Locate the cell with the specified text and output its [x, y] center coordinate. 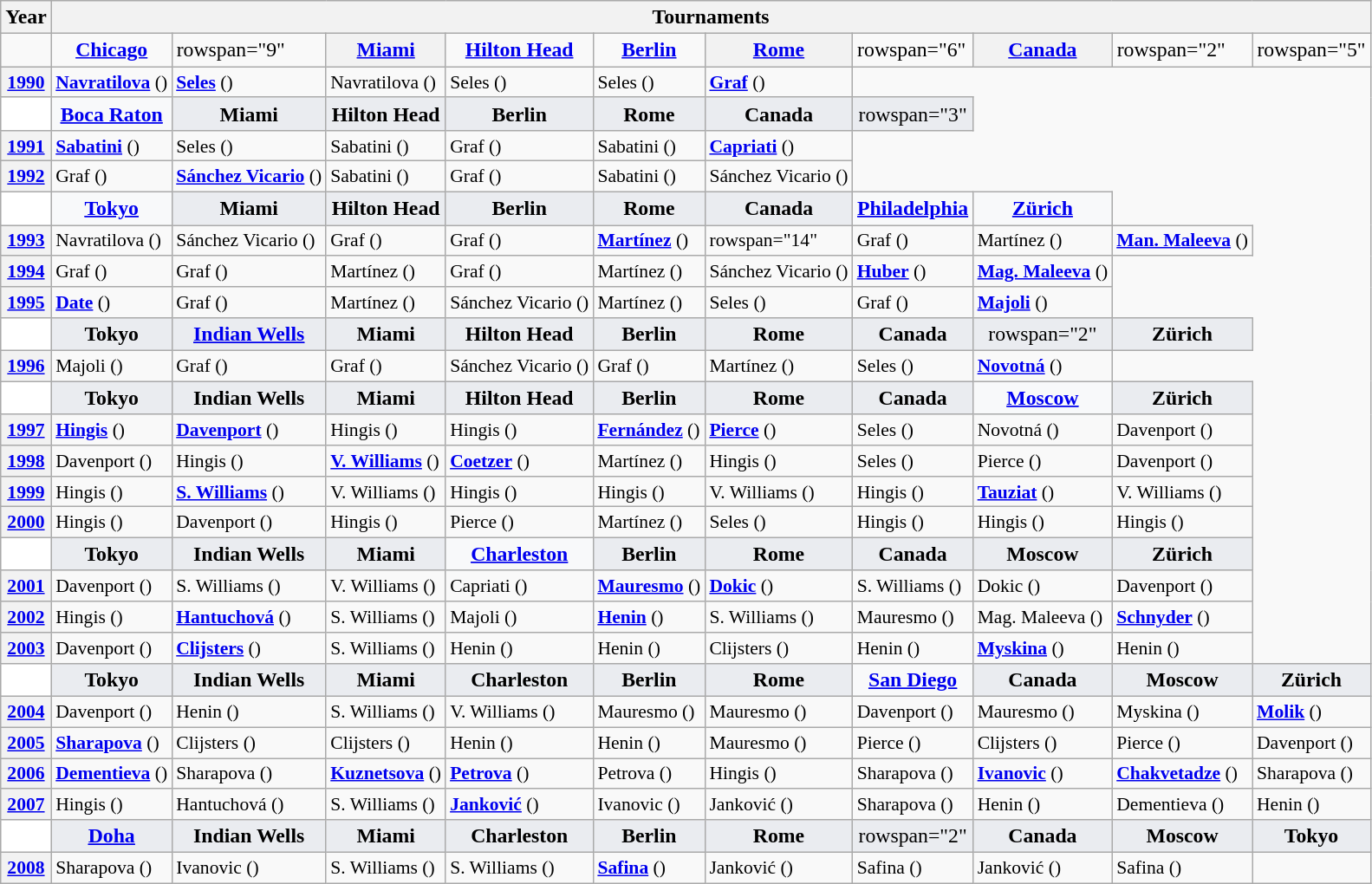
2000 [26, 523]
Man. Maleeva () [1182, 241]
Tauziat () [1044, 492]
1995 [26, 302]
2003 [26, 648]
1994 [26, 272]
San Diego [914, 680]
1997 [26, 430]
2005 [26, 743]
Fernández () [648, 430]
1992 [26, 177]
2002 [26, 617]
1990 [26, 82]
rowspan="9" [249, 50]
1999 [26, 492]
Chakvetadze () [1182, 774]
2008 [26, 868]
rowspan="6" [914, 50]
1998 [26, 461]
Chicago [111, 50]
2004 [26, 712]
Date () [111, 302]
Philadelphia [914, 209]
1996 [26, 367]
2007 [26, 805]
Doha [111, 836]
Coetzer () [519, 461]
2006 [26, 774]
Schnyder () [1182, 617]
Tournaments [711, 17]
Boca Raton [111, 114]
1991 [26, 146]
Molik () [1311, 712]
Year [26, 17]
Huber () [914, 272]
rowspan="3" [914, 114]
2001 [26, 587]
rowspan="5" [1311, 50]
rowspan="14" [778, 241]
Kuznetsova () [386, 774]
1993 [26, 241]
